Output the (X, Y) coordinate of the center of the cell containing the given text.  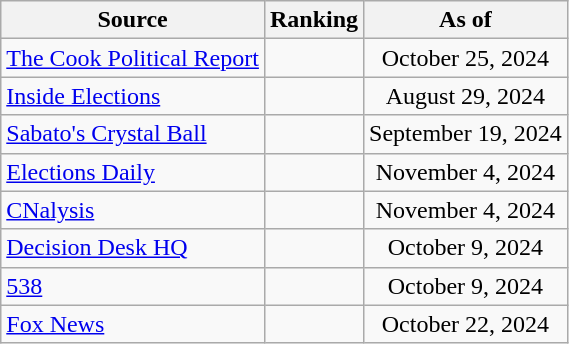
Decision Desk HQ (133, 248)
October 22, 2024 (466, 324)
As of (466, 20)
Sabato's Crystal Ball (133, 134)
538 (133, 286)
Source (133, 20)
October 25, 2024 (466, 58)
The Cook Political Report (133, 58)
Elections Daily (133, 172)
CNalysis (133, 210)
Fox News (133, 324)
September 19, 2024 (466, 134)
August 29, 2024 (466, 96)
Inside Elections (133, 96)
Ranking (314, 20)
